Return the [x, y] coordinate for the center point of the cell that contains the specified text.  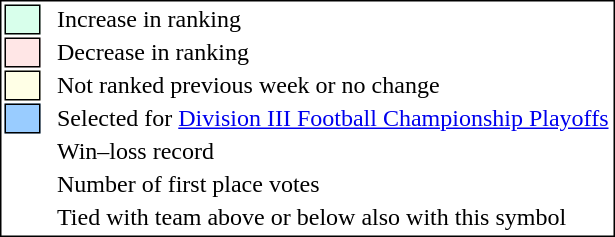
Win–loss record [334, 151]
Tied with team above or below also with this symbol [334, 217]
Not ranked previous week or no change [334, 85]
Decrease in ranking [334, 53]
Increase in ranking [334, 19]
Number of first place votes [334, 185]
Selected for Division III Football Championship Playoffs [334, 119]
